Search for the cell housing the specified text and yield its [x, y] center coordinate. 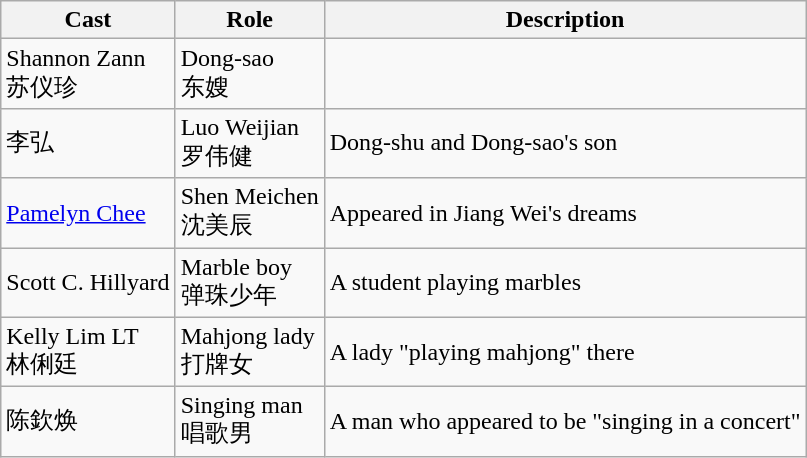
Shannon Zann 苏仪珍 [88, 74]
A man who appeared to be "singing in a concert" [565, 422]
Singing man 唱歌男 [250, 422]
Mahjong lady 打牌女 [250, 352]
李弘 [88, 143]
A student playing marbles [565, 283]
Kelly Lim LT 林俐廷 [88, 352]
陈欽焕 [88, 422]
Luo Weijian 罗伟健 [250, 143]
Shen Meichen 沈美辰 [250, 213]
Dong-shu and Dong-sao's son [565, 143]
Role [250, 20]
Scott C. Hillyard [88, 283]
Cast [88, 20]
Description [565, 20]
A lady "playing mahjong" there [565, 352]
Dong-sao 东嫂 [250, 74]
Marble boy 弹珠少年 [250, 283]
Pamelyn Chee [88, 213]
Appeared in Jiang Wei's dreams [565, 213]
